Detect which cell encompasses the target text, then output its [X, Y] center coordinate. 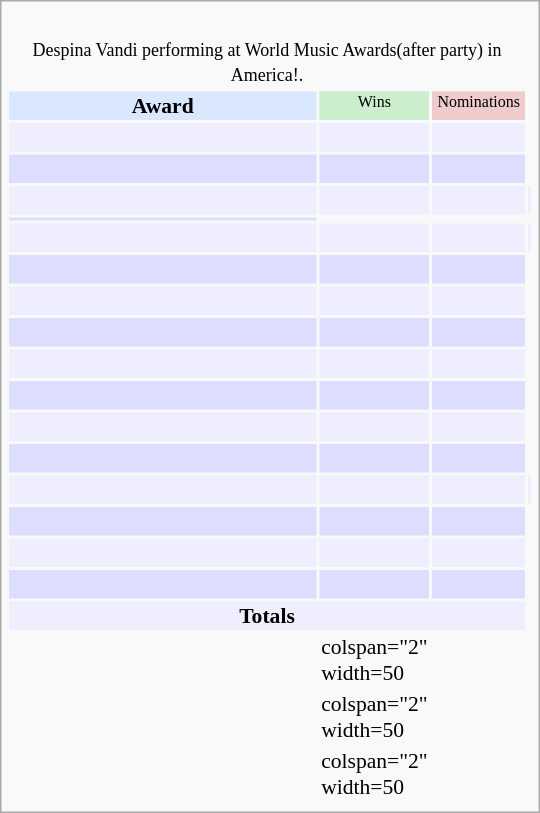
Award [163, 105]
Totals [267, 615]
Nominations [478, 105]
Wins [375, 105]
Despina Vandi performing at World Music Awards(after party) in America!. [267, 49]
